Extract the (x, y) coordinate from the center of the cell holding the provided text.  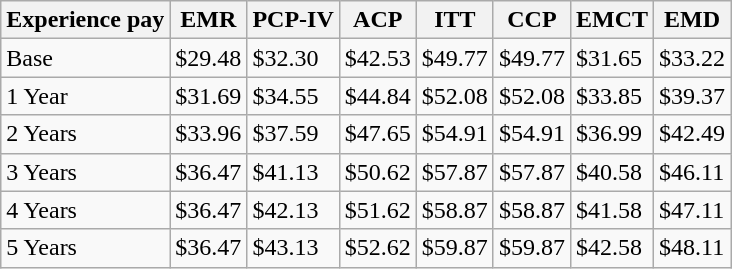
$29.48 (208, 58)
1 Year (86, 96)
$41.58 (612, 210)
$52.62 (378, 248)
$33.96 (208, 134)
EMD (692, 20)
$32.30 (293, 58)
Base (86, 58)
EMCT (612, 20)
ITT (454, 20)
$47.11 (692, 210)
$41.13 (293, 172)
3 Years (86, 172)
2 Years (86, 134)
$40.58 (612, 172)
ACP (378, 20)
5 Years (86, 248)
$34.55 (293, 96)
4 Years (86, 210)
$31.65 (612, 58)
$42.58 (612, 248)
$39.37 (692, 96)
$33.85 (612, 96)
EMR (208, 20)
$48.11 (692, 248)
Experience pay (86, 20)
$47.65 (378, 134)
$42.49 (692, 134)
$46.11 (692, 172)
$36.99 (612, 134)
CCP (532, 20)
$42.53 (378, 58)
$51.62 (378, 210)
$50.62 (378, 172)
PCP-IV (293, 20)
$33.22 (692, 58)
$44.84 (378, 96)
$42.13 (293, 210)
$43.13 (293, 248)
$37.59 (293, 134)
$31.69 (208, 96)
